Return the (X, Y) coordinate for the center point of the cell that contains the specified text.  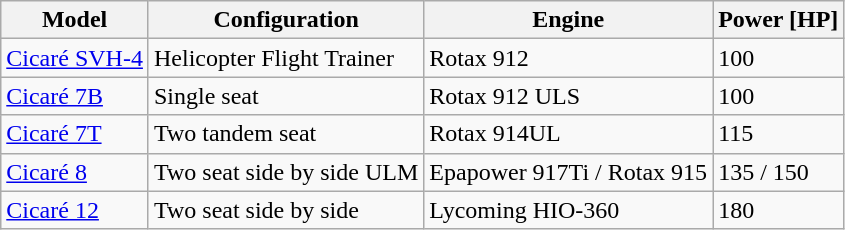
Single seat (286, 96)
115 (778, 134)
Cicaré SVH-4 (75, 58)
Model (75, 20)
Rotax 914UL (568, 134)
Cicaré 8 (75, 172)
Helicopter Flight Trainer (286, 58)
Epapower 917Ti / Rotax 915 (568, 172)
Cicaré 7T (75, 134)
135 / 150 (778, 172)
Engine (568, 20)
Two tandem seat (286, 134)
Two seat side by side (286, 210)
Cicaré 7B (75, 96)
Configuration (286, 20)
Rotax 912 (568, 58)
Lycoming HIO-360 (568, 210)
180 (778, 210)
Two seat side by side ULM (286, 172)
Power [HP] (778, 20)
Rotax 912 ULS (568, 96)
Cicaré 12 (75, 210)
